Output the [X, Y] coordinate of the center of the cell containing the given text.  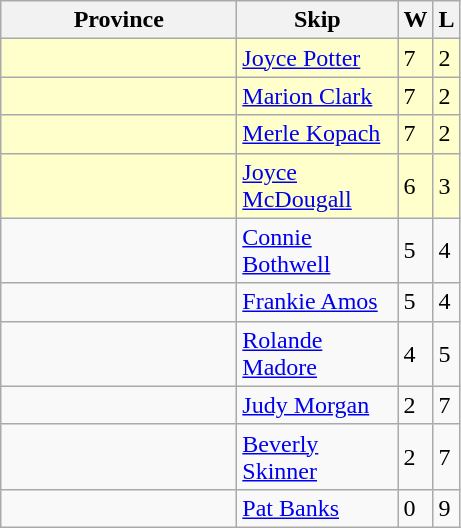
Connie Bothwell [318, 250]
6 [416, 186]
Rolande Madore [318, 354]
Province [119, 20]
W [416, 20]
Merle Kopach [318, 134]
Marion Clark [318, 96]
Pat Banks [318, 508]
L [446, 20]
Frankie Amos [318, 302]
0 [416, 508]
Beverly Skinner [318, 456]
3 [446, 186]
9 [446, 508]
Skip [318, 20]
Judy Morgan [318, 405]
Joyce Potter [318, 58]
Joyce McDougall [318, 186]
